Detect which cell encompasses the target text, then output its (X, Y) center coordinate. 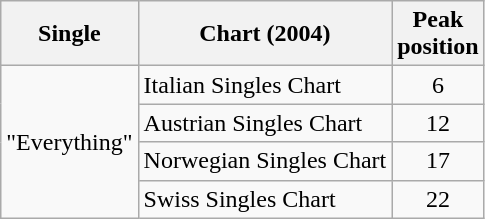
Norwegian Singles Chart (265, 161)
Peakposition (438, 34)
12 (438, 123)
Italian Singles Chart (265, 85)
Swiss Singles Chart (265, 199)
Chart (2004) (265, 34)
Single (70, 34)
"Everything" (70, 142)
22 (438, 199)
6 (438, 85)
17 (438, 161)
Austrian Singles Chart (265, 123)
